Scan for the cell matching the given text and deliver its (x, y) coordinate at center. 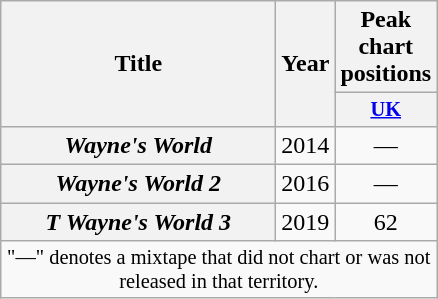
2016 (306, 184)
2019 (306, 222)
62 (386, 222)
Wayne's World (138, 145)
2014 (306, 145)
T Wayne's World 3 (138, 222)
Year (306, 64)
"—" denotes a mixtape that did not chart or was not released in that territory. (219, 270)
UK (386, 110)
Peak chart positions (386, 47)
Title (138, 64)
Wayne's World 2 (138, 184)
